Detect which cell encompasses the target text, then output its [x, y] center coordinate. 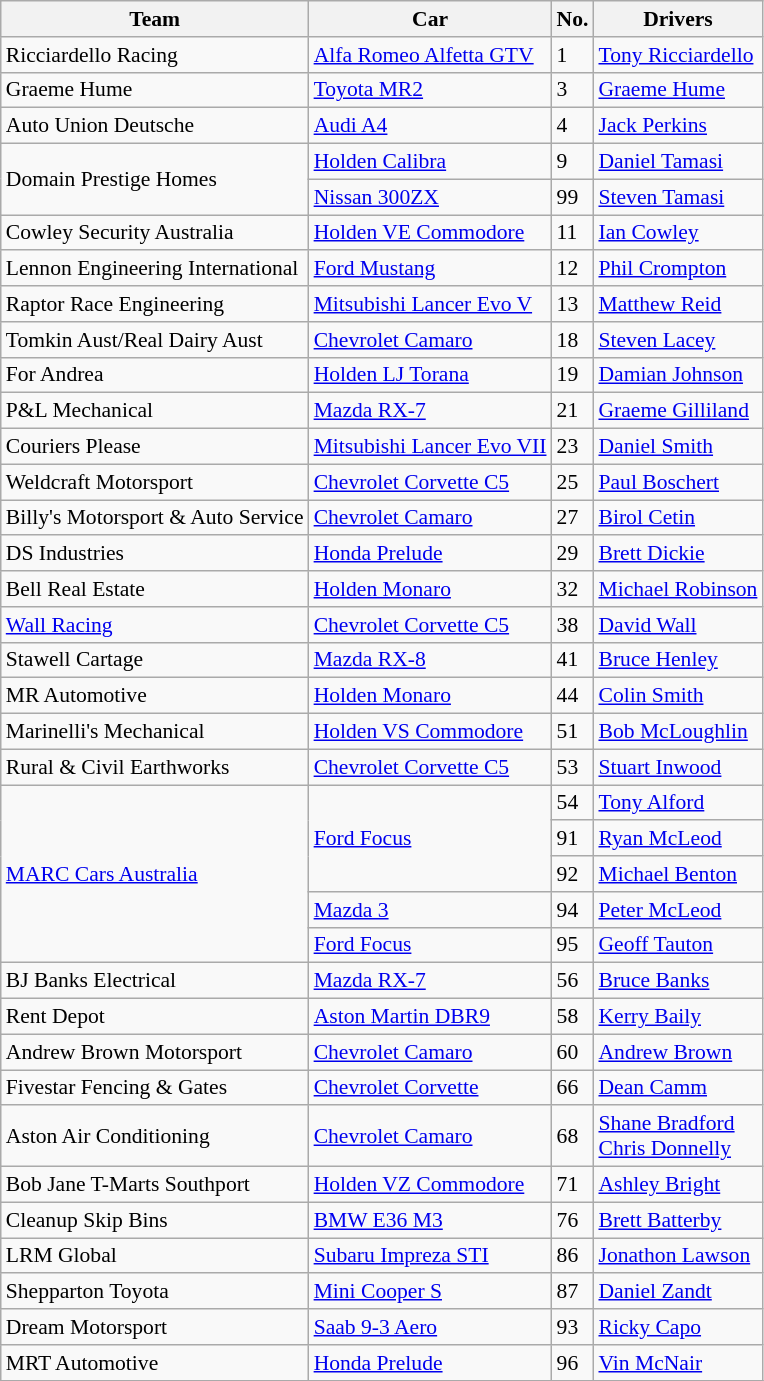
BJ Banks Electrical [155, 981]
3 [573, 90]
32 [573, 589]
Car [430, 19]
Holden LJ Torana [430, 375]
Holden Calibra [430, 162]
MRT Automotive [155, 1363]
27 [573, 518]
Bob McLoughlin [678, 732]
Dean Camm [678, 1088]
Andrew Brown [678, 1052]
Alfa Romeo Alfetta GTV [430, 55]
Colin Smith [678, 696]
Kerry Baily [678, 1017]
Ricciardello Racing [155, 55]
Geoff Tauton [678, 945]
91 [573, 839]
Jack Perkins [678, 126]
Aston Martin DBR9 [430, 1017]
53 [573, 767]
Domain Prestige Homes [155, 180]
Ian Cowley [678, 233]
56 [573, 981]
54 [573, 803]
For Andrea [155, 375]
13 [573, 304]
86 [573, 1256]
Shane Bradford Chris Donnelly [678, 1136]
Marinelli's Mechanical [155, 732]
Shepparton Toyota [155, 1292]
Holden VZ Commodore [430, 1185]
No. [573, 19]
Tony Alford [678, 803]
Rent Depot [155, 1017]
Bruce Henley [678, 660]
76 [573, 1220]
Andrew Brown Motorsport [155, 1052]
Daniel Tamasi [678, 162]
Michael Benton [678, 874]
Brett Batterby [678, 1220]
Bell Real Estate [155, 589]
Team [155, 19]
9 [573, 162]
Aston Air Conditioning [155, 1136]
87 [573, 1292]
Daniel Zandt [678, 1292]
Chevrolet Corvette [430, 1088]
Toyota MR2 [430, 90]
Mitsubishi Lancer Evo V [430, 304]
Vin McNair [678, 1363]
1 [573, 55]
60 [573, 1052]
4 [573, 126]
71 [573, 1185]
Nissan 300ZX [430, 197]
Graeme Gilliland [678, 411]
Mazda RX-8 [430, 660]
Mini Cooper S [430, 1292]
Ford Mustang [430, 269]
41 [573, 660]
Daniel Smith [678, 447]
29 [573, 554]
LRM Global [155, 1256]
Weldcraft Motorsport [155, 482]
Ashley Bright [678, 1185]
58 [573, 1017]
Birol Cetin [678, 518]
94 [573, 910]
Mazda 3 [430, 910]
44 [573, 696]
Cowley Security Australia [155, 233]
Peter McLeod [678, 910]
Billy's Motorsport & Auto Service [155, 518]
Audi A4 [430, 126]
P&L Mechanical [155, 411]
Jonathon Lawson [678, 1256]
David Wall [678, 625]
Stawell Cartage [155, 660]
Tony Ricciardello [678, 55]
MR Automotive [155, 696]
19 [573, 375]
68 [573, 1136]
23 [573, 447]
Michael Robinson [678, 589]
Steven Tamasi [678, 197]
Tomkin Aust/Real Dairy Aust [155, 340]
Rural & Civil Earthworks [155, 767]
Raptor Race Engineering [155, 304]
Brett Dickie [678, 554]
Subaru Impreza STI [430, 1256]
66 [573, 1088]
Holden VE Commodore [430, 233]
Saab 9-3 Aero [430, 1327]
Damian Johnson [678, 375]
Lennon Engineering International [155, 269]
Matthew Reid [678, 304]
18 [573, 340]
Paul Boschert [678, 482]
Steven Lacey [678, 340]
25 [573, 482]
92 [573, 874]
38 [573, 625]
Bob Jane T-Marts Southport [155, 1185]
21 [573, 411]
Ryan McLeod [678, 839]
Stuart Inwood [678, 767]
MARC Cars Australia [155, 874]
Holden VS Commodore [430, 732]
Mitsubishi Lancer Evo VII [430, 447]
99 [573, 197]
Auto Union Deutsche [155, 126]
Dream Motorsport [155, 1327]
12 [573, 269]
Phil Crompton [678, 269]
DS Industries [155, 554]
Fivestar Fencing & Gates [155, 1088]
Wall Racing [155, 625]
Drivers [678, 19]
Couriers Please [155, 447]
11 [573, 233]
BMW E36 M3 [430, 1220]
Bruce Banks [678, 981]
95 [573, 945]
Ricky Capo [678, 1327]
96 [573, 1363]
Cleanup Skip Bins [155, 1220]
93 [573, 1327]
51 [573, 732]
